Output the (x, y) coordinate of the center of the cell containing the given text.  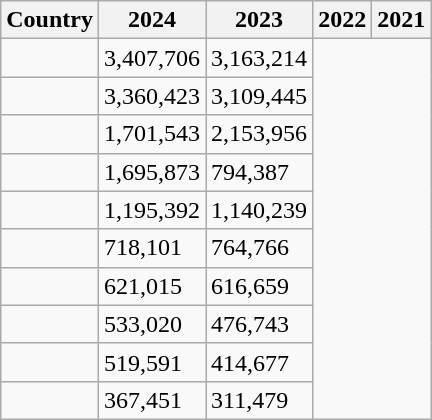
621,015 (152, 286)
2,153,956 (260, 134)
Country (50, 20)
311,479 (260, 400)
414,677 (260, 362)
718,101 (152, 248)
1,701,543 (152, 134)
794,387 (260, 172)
367,451 (152, 400)
2021 (402, 20)
3,360,423 (152, 96)
764,766 (260, 248)
476,743 (260, 324)
533,020 (152, 324)
3,163,214 (260, 58)
2022 (342, 20)
1,140,239 (260, 210)
519,591 (152, 362)
2023 (260, 20)
3,109,445 (260, 96)
1,695,873 (152, 172)
616,659 (260, 286)
1,195,392 (152, 210)
3,407,706 (152, 58)
2024 (152, 20)
